Determine the (X, Y) coordinate at the center of the cell enclosing the given text.  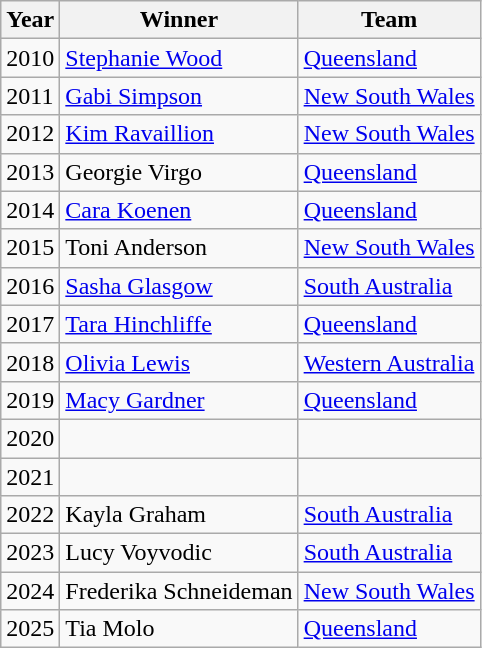
Frederika Schneideman (179, 591)
2022 (30, 515)
2013 (30, 172)
Stephanie Wood (179, 58)
2020 (30, 438)
Olivia Lewis (179, 362)
2016 (30, 286)
2011 (30, 96)
2014 (30, 210)
2018 (30, 362)
2012 (30, 134)
Winner (179, 20)
Sasha Glasgow (179, 286)
Georgie Virgo (179, 172)
2015 (30, 248)
Toni Anderson (179, 248)
Team (389, 20)
2010 (30, 58)
2021 (30, 477)
Western Australia (389, 362)
Kayla Graham (179, 515)
2023 (30, 553)
2025 (30, 629)
2017 (30, 324)
2019 (30, 400)
Kim Ravaillion (179, 134)
Year (30, 20)
2024 (30, 591)
Tara Hinchliffe (179, 324)
Macy Gardner (179, 400)
Cara Koenen (179, 210)
Gabi Simpson (179, 96)
Tia Molo (179, 629)
Lucy Voyvodic (179, 553)
